Find where the given text appears and provide that cell's center as (X, Y) coordinate. 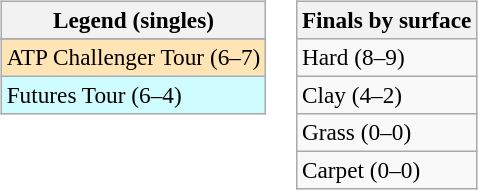
Carpet (0–0) (387, 171)
ATP Challenger Tour (6–7) (133, 57)
Finals by surface (387, 20)
Grass (0–0) (387, 133)
Hard (8–9) (387, 57)
Futures Tour (6–4) (133, 95)
Clay (4–2) (387, 95)
Legend (singles) (133, 20)
